Identify which cell holds the provided text, then report its [x, y] central coordinate. 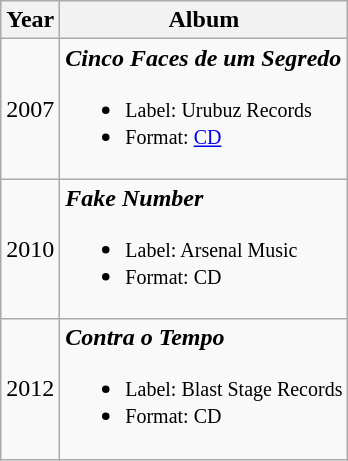
2012 [30, 389]
Album [204, 20]
2007 [30, 109]
2010 [30, 249]
Cinco Faces de um SegredoLabel: Urubuz RecordsFormat: CD [204, 109]
Year [30, 20]
Fake NumberLabel: Arsenal MusicFormat: CD [204, 249]
Contra o TempoLabel: Blast Stage RecordsFormat: CD [204, 389]
